Identify which cell holds the provided text, then report its (X, Y) central coordinate. 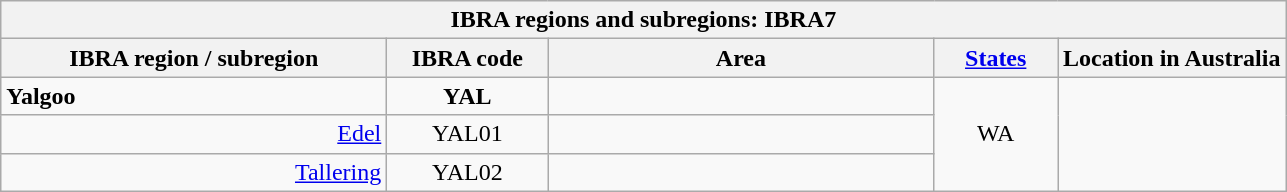
IBRA region / subregion (194, 58)
Yalgoo (194, 96)
YAL02 (468, 172)
Area (741, 58)
Edel (194, 134)
Tallering (194, 172)
IBRA code (468, 58)
YAL01 (468, 134)
States (996, 58)
WA (996, 134)
Location in Australia (1172, 58)
IBRA regions and subregions: IBRA7 (644, 20)
YAL (468, 96)
